Determine the (X, Y) coordinate at the center of the cell enclosing the given text.  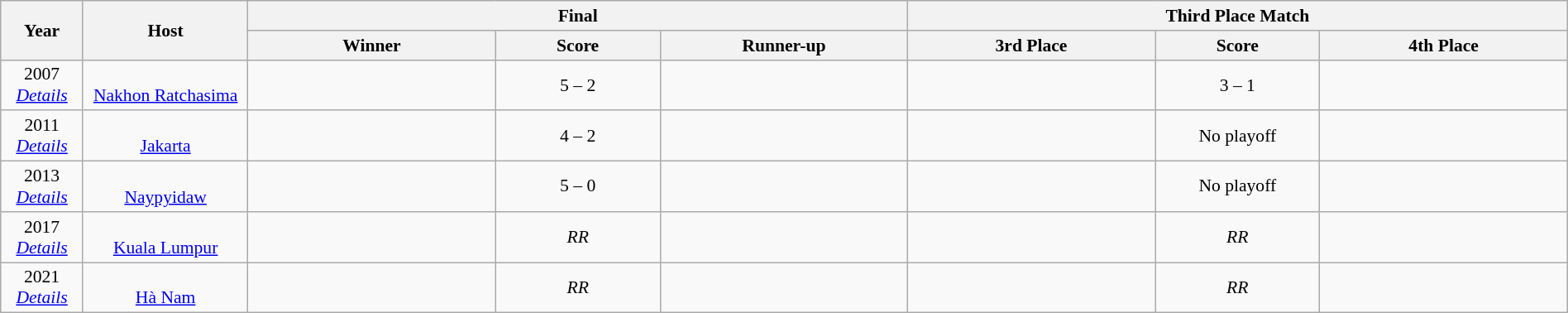
2011Details (42, 136)
Hà Nam (165, 288)
Jakarta (165, 136)
Naypyidaw (165, 187)
Nakhon Ratchasima (165, 84)
2013Details (42, 187)
3rd Place (1030, 46)
Third Place Match (1237, 16)
3 – 1 (1237, 84)
Runner-up (784, 46)
4th Place (1444, 46)
Final (578, 16)
Kuala Lumpur (165, 237)
2007Details (42, 84)
Year (42, 30)
Winner (372, 46)
Host (165, 30)
4 – 2 (577, 136)
5 – 0 (577, 187)
5 – 2 (577, 84)
2017Details (42, 237)
2021Details (42, 288)
